Scan for the cell matching the given text and deliver its [X, Y] coordinate at center. 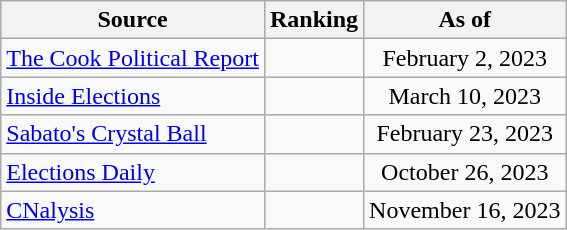
CNalysis [133, 210]
Source [133, 20]
Inside Elections [133, 96]
February 23, 2023 [465, 134]
February 2, 2023 [465, 58]
Sabato's Crystal Ball [133, 134]
November 16, 2023 [465, 210]
The Cook Political Report [133, 58]
March 10, 2023 [465, 96]
Elections Daily [133, 172]
October 26, 2023 [465, 172]
Ranking [314, 20]
As of [465, 20]
